Provide the (X, Y) coordinate of the cell's center where the given text is located.  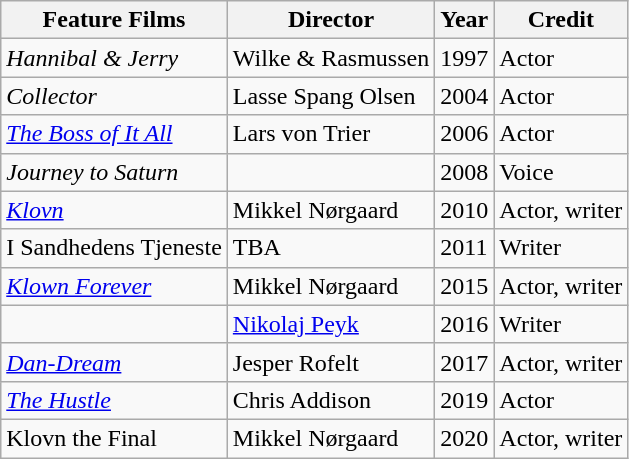
Feature Films (114, 20)
Nikolaj Peyk (330, 324)
Voice (561, 172)
2020 (464, 438)
Lasse Spang Olsen (330, 96)
I Sandhedens Tjeneste (114, 248)
Year (464, 20)
The Boss of It All (114, 134)
2008 (464, 172)
TBA (330, 248)
Klown Forever (114, 286)
The Hustle (114, 400)
Hannibal & Jerry (114, 58)
Klovn the Final (114, 438)
Klovn (114, 210)
2016 (464, 324)
Journey to Saturn (114, 172)
Director (330, 20)
2019 (464, 400)
2015 (464, 286)
2011 (464, 248)
Chris Addison (330, 400)
1997 (464, 58)
Jesper Rofelt (330, 362)
Lars von Trier (330, 134)
Dan-Dream (114, 362)
2004 (464, 96)
2010 (464, 210)
2017 (464, 362)
Credit (561, 20)
Wilke & Rasmussen (330, 58)
2006 (464, 134)
Collector (114, 96)
